Locate the cell with the specified text and output its [x, y] center coordinate. 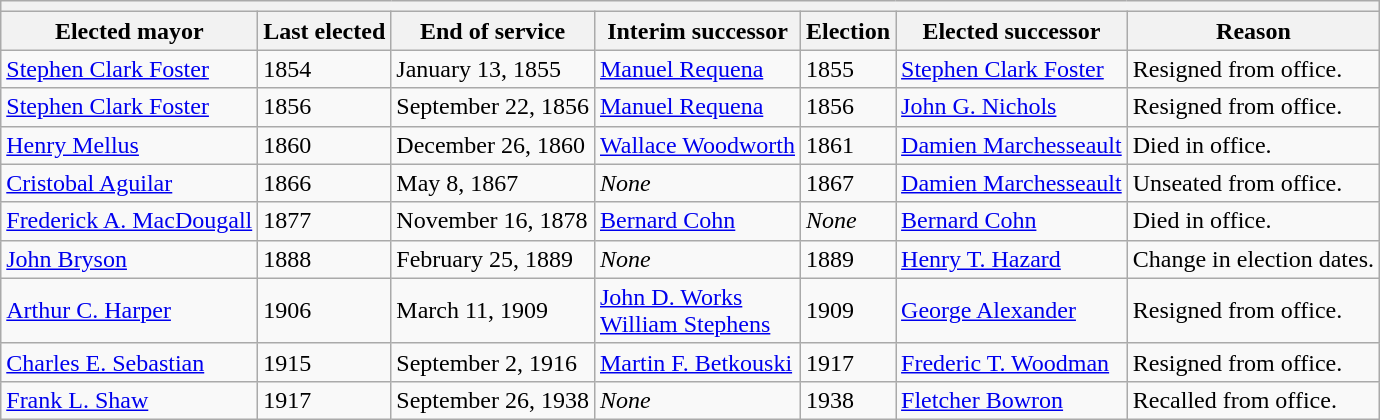
1855 [848, 69]
Frederic T. Woodman [1012, 362]
Wallace Woodworth [697, 145]
1888 [324, 259]
Martin F. Betkouski [697, 362]
Frederick A. MacDougall [130, 221]
Change in election dates. [1253, 259]
1877 [324, 221]
1906 [324, 310]
Reason [1253, 31]
September 26, 1938 [493, 400]
Fletcher Bowron [1012, 400]
May 8, 1867 [493, 183]
1861 [848, 145]
November 16, 1878 [493, 221]
Unseated from office. [1253, 183]
September 2, 1916 [493, 362]
Arthur C. Harper [130, 310]
Elected successor [1012, 31]
John D. Works William Stephens [697, 310]
Last elected [324, 31]
September 22, 1856 [493, 107]
1860 [324, 145]
Henry T. Hazard [1012, 259]
Charles E. Sebastian [130, 362]
Interim successor [697, 31]
1938 [848, 400]
1854 [324, 69]
Election [848, 31]
March 11, 1909 [493, 310]
February 25, 1889 [493, 259]
Recalled from office. [1253, 400]
1909 [848, 310]
Cristobal Aguilar [130, 183]
1866 [324, 183]
Henry Mellus [130, 145]
1889 [848, 259]
End of service [493, 31]
John Bryson [130, 259]
January 13, 1855 [493, 69]
Frank L. Shaw [130, 400]
John G. Nichols [1012, 107]
George Alexander [1012, 310]
1867 [848, 183]
1915 [324, 362]
December 26, 1860 [493, 145]
Elected mayor [130, 31]
